Pinpoint the cell where the given text exists, returning its [X, Y] midpoint coordinate. 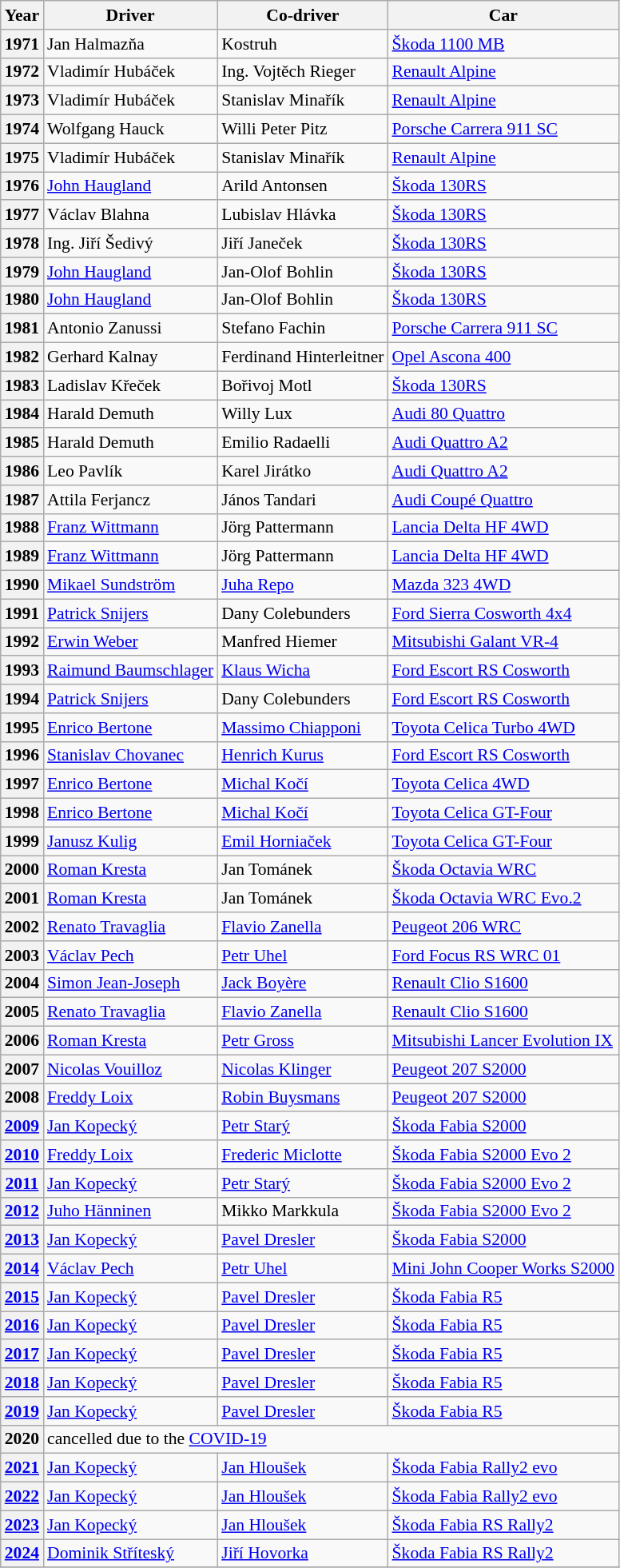
1979 [22, 272]
Wolfgang Hauck [130, 130]
1989 [22, 557]
2023 [22, 1525]
1997 [22, 784]
Stanislav Chovanec [130, 756]
1996 [22, 756]
Škoda Octavia WRC Evo.2 [503, 899]
Karel Jirátko [302, 471]
Driver [130, 15]
Mitsubishi Galant VR-4 [503, 642]
1976 [22, 186]
2012 [22, 1211]
2008 [22, 1098]
2000 [22, 870]
Arild Antonsen [302, 186]
1982 [22, 357]
Frederic Miclotte [302, 1155]
1987 [22, 500]
Opel Ascona 400 [503, 357]
Massimo Chiapponi [302, 728]
1984 [22, 414]
2007 [22, 1069]
1990 [22, 585]
Erwin Weber [130, 642]
Jiří Hovorka [302, 1554]
Ford Focus RS WRC 01 [503, 956]
János Tandari [302, 500]
1971 [22, 44]
Bořivoj Motl [302, 385]
2010 [22, 1155]
Year [22, 15]
Robin Buysmans [302, 1098]
Co-driver [302, 15]
1972 [22, 72]
1974 [22, 130]
Mikko Markkula [302, 1211]
2014 [22, 1269]
Willi Peter Pitz [302, 130]
Mini John Cooper Works S2000 [503, 1269]
Juho Hänninen [130, 1211]
Gerhard Kalnay [130, 357]
Ing. Jiří Šedivý [130, 243]
2001 [22, 899]
Henrich Kurus [302, 756]
Toyota Celica 4WD [503, 784]
2020 [22, 1439]
2004 [22, 983]
Car [503, 15]
Nicolas Vouilloz [130, 1069]
Audi 80 Quattro [503, 414]
2018 [22, 1382]
1980 [22, 300]
1993 [22, 671]
Willy Lux [302, 414]
Lubislav Hlávka [302, 215]
1992 [22, 642]
2024 [22, 1554]
Raimund Baumschlager [130, 671]
Janusz Kulig [130, 841]
1998 [22, 813]
1991 [22, 613]
2022 [22, 1497]
2015 [22, 1297]
Audi Coupé Quattro [503, 500]
2011 [22, 1183]
1975 [22, 158]
Manfred Hiemer [302, 642]
1978 [22, 243]
Nicolas Klinger [302, 1069]
Mazda 323 4WD [503, 585]
Toyota Celica Turbo 4WD [503, 728]
1981 [22, 329]
1986 [22, 471]
Václav Blahna [130, 215]
2017 [22, 1355]
2005 [22, 1012]
Škoda Octavia WRC [503, 870]
2002 [22, 927]
Emilio Radaelli [302, 443]
2009 [22, 1127]
Antonio Zanussi [130, 329]
Leo Pavlík [130, 471]
Jiří Janeček [302, 243]
Attila Ferjancz [130, 500]
Emil Horniaček [302, 841]
cancelled due to the COVID-19 [331, 1439]
1995 [22, 728]
Jan Halmazňa [130, 44]
1999 [22, 841]
1985 [22, 443]
1977 [22, 215]
Mikael Sundström [130, 585]
Peugeot 206 WRC [503, 927]
1973 [22, 101]
2003 [22, 956]
1983 [22, 385]
1988 [22, 528]
1994 [22, 699]
Ferdinand Hinterleitner [302, 357]
Ford Sierra Cosworth 4x4 [503, 613]
Ing. Vojtěch Rieger [302, 72]
Škoda 1100 MB [503, 44]
2006 [22, 1041]
Dominik Stříteský [130, 1554]
Juha Repo [302, 585]
Klaus Wicha [302, 671]
2019 [22, 1411]
Ladislav Křeček [130, 385]
Petr Gross [302, 1041]
Stefano Fachin [302, 329]
Mitsubishi Lancer Evolution IX [503, 1041]
2013 [22, 1240]
Kostruh [302, 44]
Simon Jean-Joseph [130, 983]
2016 [22, 1326]
2021 [22, 1468]
Jack Boyère [302, 983]
